Determine the (x, y) coordinate at the center of the cell enclosing the given text.  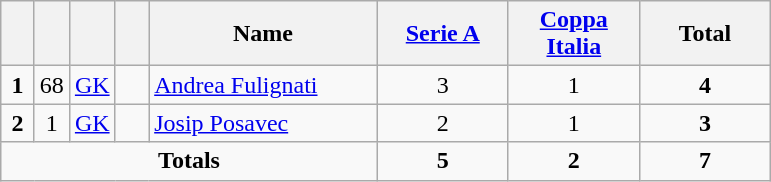
Totals (189, 161)
Coppa Italia (574, 34)
Andrea Fulignati (264, 85)
Name (264, 34)
68 (52, 85)
5 (442, 161)
Serie A (442, 34)
4 (704, 85)
Total (704, 34)
Josip Posavec (264, 123)
7 (704, 161)
